Output the (X, Y) coordinate of the center of the cell containing the given text.  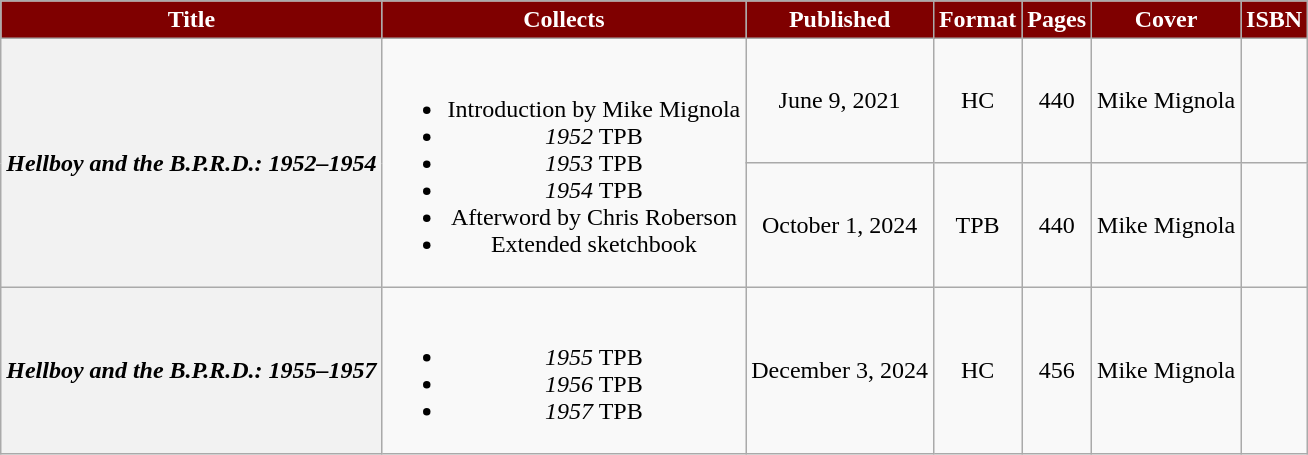
Hellboy and the B.P.R.D.: 1952–1954 (192, 163)
1955 TPB1956 TPB1957 TPB (564, 370)
October 1, 2024 (840, 225)
Collects (564, 20)
December 3, 2024 (840, 370)
ISBN (1274, 20)
Published (840, 20)
TPB (977, 225)
Cover (1166, 20)
456 (1057, 370)
June 9, 2021 (840, 101)
Format (977, 20)
Introduction by Mike Mignola1952 TPB1953 TPB1954 TPBAfterword by Chris RobersonExtended sketchbook (564, 163)
Title (192, 20)
Hellboy and the B.P.R.D.: 1955–1957 (192, 370)
Pages (1057, 20)
